Search for the cell housing the specified text and yield its (x, y) center coordinate. 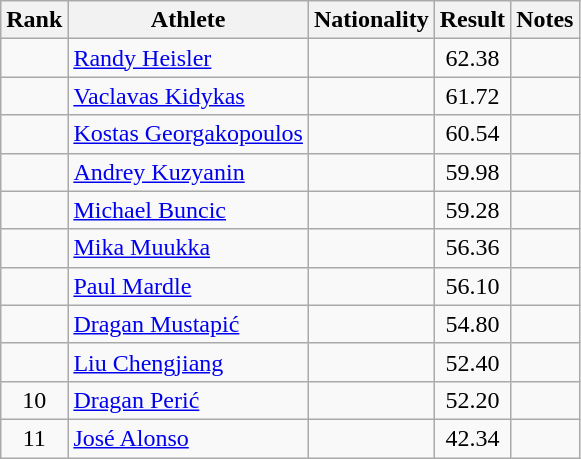
Nationality (371, 20)
10 (34, 400)
61.72 (472, 96)
Result (472, 20)
59.98 (472, 172)
Kostas Georgakopoulos (188, 134)
56.36 (472, 248)
52.20 (472, 400)
Paul Mardle (188, 286)
Michael Buncic (188, 210)
Vaclavas Kidykas (188, 96)
Rank (34, 20)
Athlete (188, 20)
59.28 (472, 210)
42.34 (472, 438)
54.80 (472, 324)
Dragan Perić (188, 400)
Notes (545, 20)
Andrey Kuzyanin (188, 172)
56.10 (472, 286)
Randy Heisler (188, 58)
Mika Muukka (188, 248)
Liu Chengjiang (188, 362)
José Alonso (188, 438)
60.54 (472, 134)
11 (34, 438)
62.38 (472, 58)
52.40 (472, 362)
Dragan Mustapić (188, 324)
